Output the (x, y) coordinate of the center of the cell containing the given text.  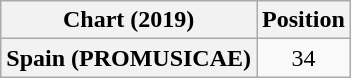
Chart (2019) (129, 20)
Spain (PROMUSICAE) (129, 58)
34 (304, 58)
Position (304, 20)
